Determine the [x, y] coordinate at the center of the cell enclosing the given text.  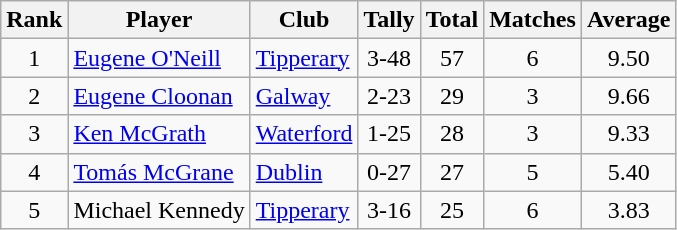
Matches [533, 20]
29 [452, 96]
1-25 [389, 134]
Club [304, 20]
Total [452, 20]
3-16 [389, 210]
25 [452, 210]
Rank [34, 20]
Michael Kennedy [159, 210]
Tomás McGrane [159, 172]
Eugene O'Neill [159, 58]
9.66 [628, 96]
27 [452, 172]
57 [452, 58]
Waterford [304, 134]
3-48 [389, 58]
Average [628, 20]
2-23 [389, 96]
9.50 [628, 58]
5.40 [628, 172]
0-27 [389, 172]
Galway [304, 96]
4 [34, 172]
Ken McGrath [159, 134]
9.33 [628, 134]
Player [159, 20]
Dublin [304, 172]
Eugene Cloonan [159, 96]
28 [452, 134]
3.83 [628, 210]
2 [34, 96]
Tally [389, 20]
1 [34, 58]
